Determine the (x, y) coordinate at the center of the cell enclosing the given text.  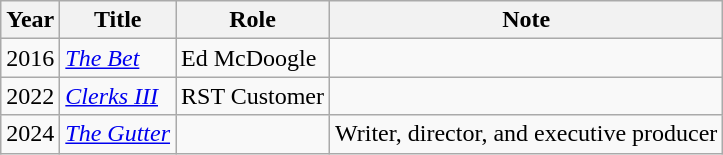
The Gutter (118, 134)
2024 (30, 134)
Title (118, 20)
Ed McDoogle (253, 58)
Writer, director, and executive producer (526, 134)
Role (253, 20)
2022 (30, 96)
Clerks III (118, 96)
The Bet (118, 58)
Year (30, 20)
2016 (30, 58)
RST Customer (253, 96)
Note (526, 20)
